Determine the (x, y) coordinate at the center of the cell enclosing the given text.  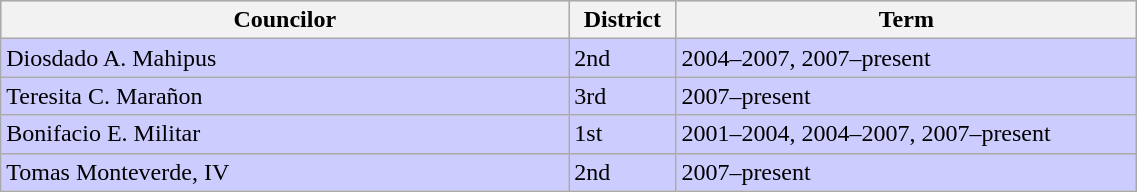
3rd (622, 96)
2001–2004, 2004–2007, 2007–present (906, 134)
Councilor (285, 20)
Diosdado A. Mahipus (285, 58)
1st (622, 134)
District (622, 20)
Tomas Monteverde, IV (285, 172)
Term (906, 20)
Teresita C. Marañon (285, 96)
Bonifacio E. Militar (285, 134)
2004–2007, 2007–present (906, 58)
